Output the [x, y] coordinate of the center of the cell containing the given text.  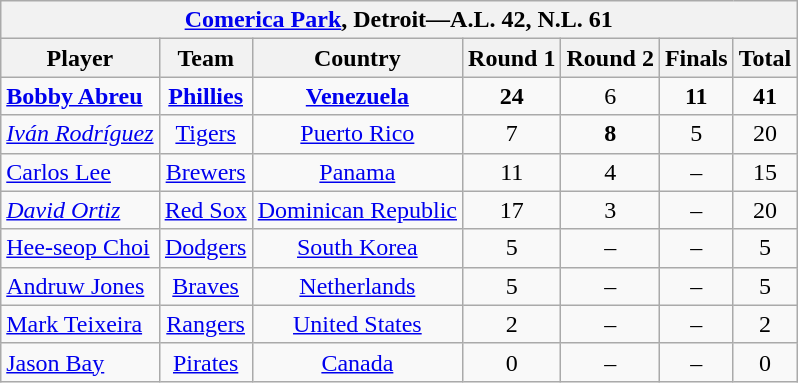
Country [357, 58]
7 [512, 134]
Mark Teixeira [80, 324]
Dodgers [206, 248]
Phillies [206, 96]
Canada [357, 362]
Round 1 [512, 58]
Pirates [206, 362]
United States [357, 324]
Total [765, 58]
Puerto Rico [357, 134]
Carlos Lee [80, 172]
Team [206, 58]
41 [765, 96]
David Ortiz [80, 210]
Andruw Jones [80, 286]
4 [610, 172]
Comerica Park, Detroit—A.L. 42, N.L. 61 [399, 20]
Braves [206, 286]
17 [512, 210]
Venezuela [357, 96]
Red Sox [206, 210]
Hee-seop Choi [80, 248]
Rangers [206, 324]
Tigers [206, 134]
Dominican Republic [357, 210]
3 [610, 210]
24 [512, 96]
15 [765, 172]
Round 2 [610, 58]
Bobby Abreu [80, 96]
Jason Bay [80, 362]
South Korea [357, 248]
Finals [696, 58]
Iván Rodríguez [80, 134]
8 [610, 134]
Netherlands [357, 286]
Panama [357, 172]
6 [610, 96]
Player [80, 58]
Brewers [206, 172]
